From the cell containing the given text, extract its center point as [x, y] coordinate. 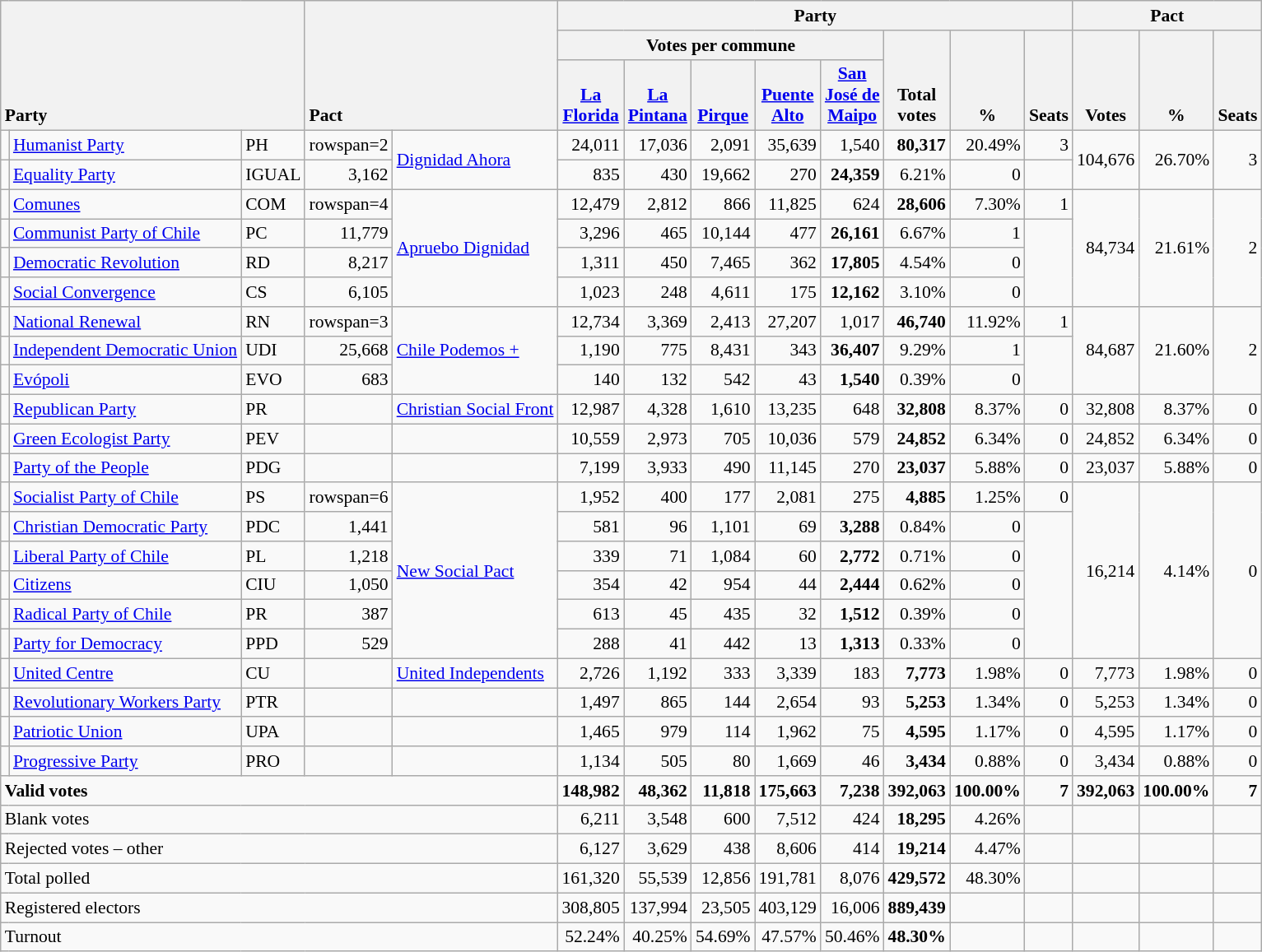
42 [658, 585]
1,441 [348, 527]
93 [853, 703]
2,413 [723, 322]
21.61% [1176, 248]
48,362 [658, 791]
581 [590, 527]
362 [788, 263]
1.25% [988, 498]
175 [788, 292]
8,217 [348, 263]
835 [590, 175]
435 [723, 615]
44 [788, 585]
17,805 [853, 263]
LaFlorida [590, 95]
3,288 [853, 527]
Radical Party of Chile [125, 615]
3,933 [658, 468]
Christian Social Front [476, 410]
Comunes [125, 204]
Apruebo Dignidad [476, 248]
191,781 [788, 879]
104,676 [1106, 160]
7,512 [788, 820]
579 [853, 439]
343 [788, 351]
0.71% [917, 556]
PL [273, 556]
11,779 [348, 234]
8,431 [723, 351]
40.25% [658, 937]
21.60% [1176, 351]
84,734 [1106, 248]
1,017 [853, 322]
477 [788, 234]
1,101 [723, 527]
3,629 [658, 849]
SanJosé deMaipo [853, 95]
RN [273, 322]
1,084 [723, 556]
4,328 [658, 410]
47.57% [788, 937]
52.24% [590, 937]
8,076 [853, 879]
4,885 [917, 498]
333 [723, 673]
339 [590, 556]
rowspan=3 [348, 322]
27,207 [788, 322]
10,559 [590, 439]
7,199 [590, 468]
PDG [273, 468]
26.70% [1176, 160]
Revolutionary Workers Party [125, 703]
648 [853, 410]
UDI [273, 351]
429,572 [917, 879]
6,211 [590, 820]
Totalvotes [917, 81]
Patriotic Union [125, 732]
613 [590, 615]
46 [853, 761]
144 [723, 703]
6,127 [590, 849]
8,606 [788, 849]
430 [658, 175]
114 [723, 732]
1,512 [853, 615]
11,145 [788, 468]
Total polled [280, 879]
1,952 [590, 498]
Party of the People [125, 468]
3,548 [658, 820]
4.26% [988, 820]
465 [658, 234]
624 [853, 204]
866 [723, 204]
6.67% [917, 234]
PS [273, 498]
7,465 [723, 263]
0.62% [917, 585]
96 [658, 527]
0.84% [917, 527]
1,465 [590, 732]
United Centre [125, 673]
EVO [273, 380]
0.33% [917, 644]
7.30% [988, 204]
11,818 [723, 791]
LaPintana [658, 95]
11,825 [788, 204]
288 [590, 644]
7,238 [853, 791]
18,295 [917, 820]
Humanist Party [125, 146]
24,359 [853, 175]
3,162 [348, 175]
PC [273, 234]
Dignidad Ahora [476, 160]
12,856 [723, 879]
PuenteAlto [788, 95]
3,339 [788, 673]
1,192 [658, 673]
2,444 [853, 585]
1,669 [788, 761]
PH [273, 146]
16,006 [853, 908]
rowspan=4 [348, 204]
Green Ecologist Party [125, 439]
IGUAL [273, 175]
3.10% [917, 292]
Independent Democratic Union [125, 351]
542 [723, 380]
Votes per commune [720, 45]
Party for Democracy [125, 644]
12,734 [590, 322]
1,497 [590, 703]
16,214 [1106, 571]
United Independents [476, 673]
1,218 [348, 556]
442 [723, 644]
12,987 [590, 410]
Social Convergence [125, 292]
CS [273, 292]
26,161 [853, 234]
24,011 [590, 146]
424 [853, 820]
Communist Party of Chile [125, 234]
rowspan=6 [348, 498]
Registered electors [280, 908]
183 [853, 673]
19,214 [917, 849]
3,296 [590, 234]
54.69% [723, 937]
84,687 [1106, 351]
275 [853, 498]
2,772 [853, 556]
505 [658, 761]
3,369 [658, 322]
Liberal Party of Chile [125, 556]
Chile Podemos + [476, 351]
PDC [273, 527]
2,973 [658, 439]
rowspan=2 [348, 146]
2,091 [723, 146]
CIU [273, 585]
UPA [273, 732]
45 [658, 615]
10,036 [788, 439]
PPD [273, 644]
Votes [1106, 81]
1,134 [590, 761]
1,023 [590, 292]
132 [658, 380]
450 [658, 263]
354 [590, 585]
Blank votes [280, 820]
Evópoli [125, 380]
954 [723, 585]
529 [348, 644]
387 [348, 615]
80 [723, 761]
889,439 [917, 908]
2,654 [788, 703]
13,235 [788, 410]
1,962 [788, 732]
414 [853, 849]
4.54% [917, 263]
705 [723, 439]
775 [658, 351]
6,105 [348, 292]
28,606 [917, 204]
177 [723, 498]
490 [723, 468]
Citizens [125, 585]
Pirque [723, 95]
137,994 [658, 908]
Democratic Revolution [125, 263]
12,162 [853, 292]
1,050 [348, 585]
Progressive Party [125, 761]
6.21% [917, 175]
National Renewal [125, 322]
2,726 [590, 673]
PTR [273, 703]
New Social Pact [476, 571]
4.47% [988, 849]
12,479 [590, 204]
1,190 [590, 351]
PRO [273, 761]
35,639 [788, 146]
9.29% [917, 351]
PEV [273, 439]
COM [273, 204]
60 [788, 556]
Republican Party [125, 410]
1,610 [723, 410]
10,144 [723, 234]
600 [723, 820]
80,317 [917, 146]
Christian Democratic Party [125, 527]
1,311 [590, 263]
438 [723, 849]
46,740 [917, 322]
248 [658, 292]
2,081 [788, 498]
17,036 [658, 146]
RD [273, 263]
69 [788, 527]
43 [788, 380]
36,407 [853, 351]
13 [788, 644]
11.92% [988, 322]
175,663 [788, 791]
71 [658, 556]
2,812 [658, 204]
Valid votes [280, 791]
CU [273, 673]
1,313 [853, 644]
4,611 [723, 292]
400 [658, 498]
979 [658, 732]
19,662 [723, 175]
23,505 [723, 908]
140 [590, 380]
Turnout [280, 937]
20.49% [988, 146]
161,320 [590, 879]
41 [658, 644]
683 [348, 380]
55,539 [658, 879]
Rejected votes – other [280, 849]
Equality Party [125, 175]
308,805 [590, 908]
Socialist Party of Chile [125, 498]
403,129 [788, 908]
4.14% [1176, 571]
148,982 [590, 791]
50.46% [853, 937]
75 [853, 732]
865 [658, 703]
25,668 [348, 351]
32 [788, 615]
